Capture the cell that displays the provided text and extract its (x, y) central coordinate. 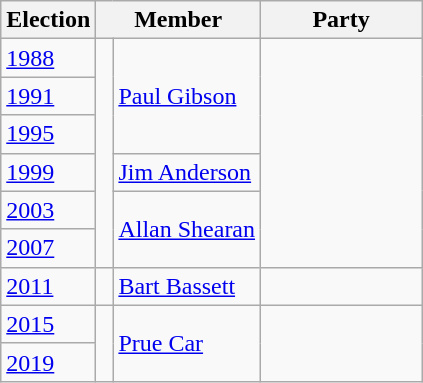
Bart Bassett (187, 286)
2015 (48, 324)
2007 (48, 248)
2019 (48, 362)
Prue Car (187, 343)
Member (178, 20)
1991 (48, 96)
2003 (48, 210)
1999 (48, 172)
1988 (48, 58)
Allan Shearan (187, 229)
2011 (48, 286)
Jim Anderson (187, 172)
Election (48, 20)
Paul Gibson (187, 96)
1995 (48, 134)
Party (342, 20)
